Capture the cell that displays the provided text and extract its [x, y] central coordinate. 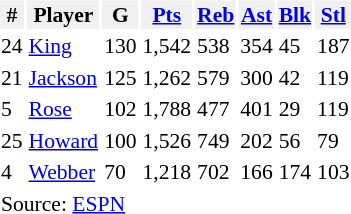
1,526 [167, 140]
Ast [256, 14]
G [120, 14]
166 [256, 172]
24 [12, 46]
Webber [64, 172]
187 [334, 46]
1,542 [167, 46]
45 [294, 46]
56 [294, 140]
5 [12, 109]
202 [256, 140]
Howard [64, 140]
125 [120, 77]
579 [216, 77]
130 [120, 46]
1,218 [167, 172]
Stl [334, 14]
70 [120, 172]
21 [12, 77]
Jackson [64, 77]
477 [216, 109]
Reb [216, 14]
4 [12, 172]
King [64, 46]
25 [12, 140]
1,788 [167, 109]
538 [216, 46]
103 [334, 172]
42 [294, 77]
174 [294, 172]
702 [216, 172]
354 [256, 46]
300 [256, 77]
749 [216, 140]
79 [334, 140]
102 [120, 109]
Player [64, 14]
Blk [294, 14]
Rose [64, 109]
29 [294, 109]
401 [256, 109]
Pts [167, 14]
1,262 [167, 77]
100 [120, 140]
# [12, 14]
